Determine the (x, y) coordinate at the center of the cell enclosing the given text.  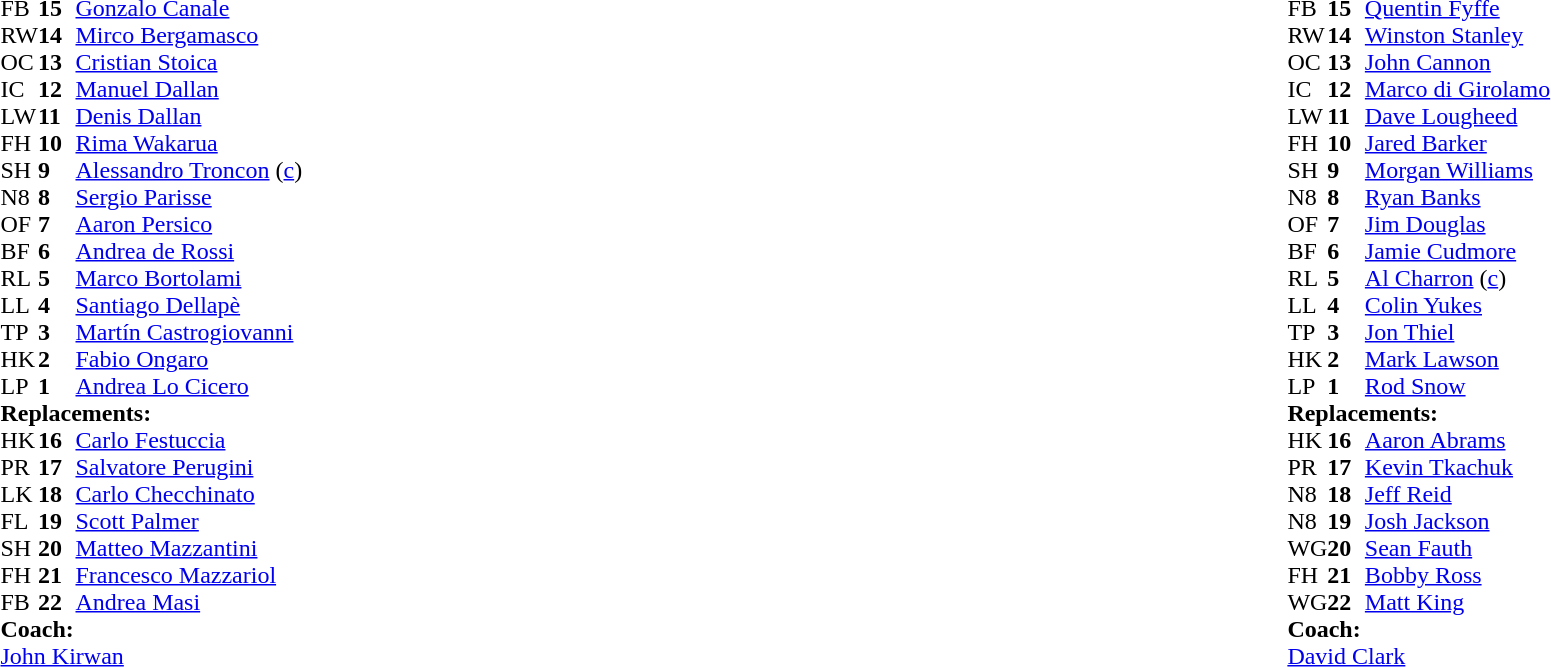
Santiago Dellapè (190, 306)
Mark Lawson (1458, 360)
Al Charron (c) (1458, 278)
Jeff Reid (1458, 494)
Andrea Lo Cicero (190, 386)
Matt King (1458, 602)
Fabio Ongaro (190, 360)
Morgan Williams (1458, 170)
Salvatore Perugini (190, 468)
Ryan Banks (1458, 198)
Martín Castrogiovanni (190, 332)
Marco di Girolamo (1458, 90)
Aaron Persico (190, 224)
John Cannon (1458, 62)
Josh Jackson (1458, 522)
Andrea de Rossi (190, 252)
Rima Wakarua (190, 144)
Carlo Festuccia (190, 440)
Rod Snow (1458, 386)
Cristian Stoica (190, 62)
Jared Barker (1458, 144)
Scott Palmer (190, 522)
Francesco Mazzariol (190, 576)
Sean Fauth (1458, 548)
Jamie Cudmore (1458, 252)
Jim Douglas (1458, 224)
FL (19, 522)
Matteo Mazzantini (190, 548)
LK (19, 494)
Marco Bortolami (190, 278)
Carlo Checchinato (190, 494)
Andrea Masi (190, 602)
Jon Thiel (1458, 332)
Colin Yukes (1458, 306)
Winston Stanley (1458, 36)
Denis Dallan (190, 116)
Aaron Abrams (1458, 440)
Kevin Tkachuk (1458, 468)
Alessandro Troncon (c) (190, 170)
Sergio Parisse (190, 198)
FB (19, 602)
Manuel Dallan (190, 90)
Bobby Ross (1458, 576)
Mirco Bergamasco (190, 36)
Dave Lougheed (1458, 116)
